Determine the (x, y) coordinate at the center of the cell enclosing the given text.  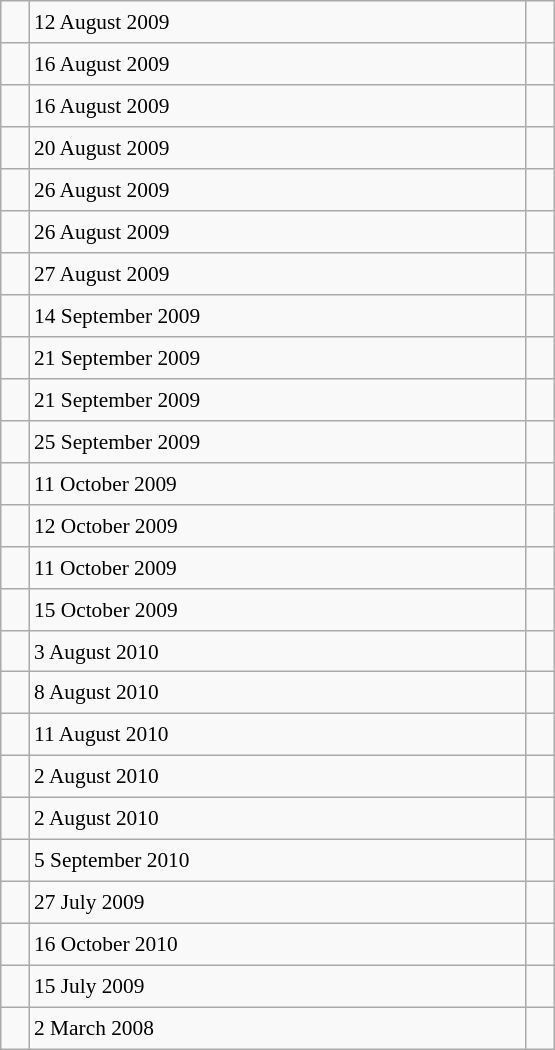
15 October 2009 (278, 609)
3 August 2010 (278, 651)
12 October 2009 (278, 525)
8 August 2010 (278, 693)
15 July 2009 (278, 986)
2 March 2008 (278, 1028)
16 October 2010 (278, 945)
25 September 2009 (278, 441)
11 August 2010 (278, 735)
14 September 2009 (278, 316)
5 September 2010 (278, 861)
12 August 2009 (278, 22)
27 August 2009 (278, 274)
20 August 2009 (278, 148)
27 July 2009 (278, 903)
